Determine the (X, Y) coordinate at the center of the cell enclosing the given text.  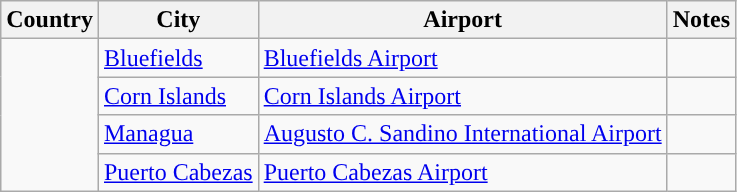
Bluefields (178, 58)
Bluefields Airport (462, 58)
Country (50, 20)
Managua (178, 134)
Corn Islands Airport (462, 96)
Augusto C. Sandino International Airport (462, 134)
Airport (462, 20)
Corn Islands (178, 96)
Puerto Cabezas Airport (462, 172)
Puerto Cabezas (178, 172)
Notes (701, 20)
City (178, 20)
